Return [x, y] of the center of cell containing provided text 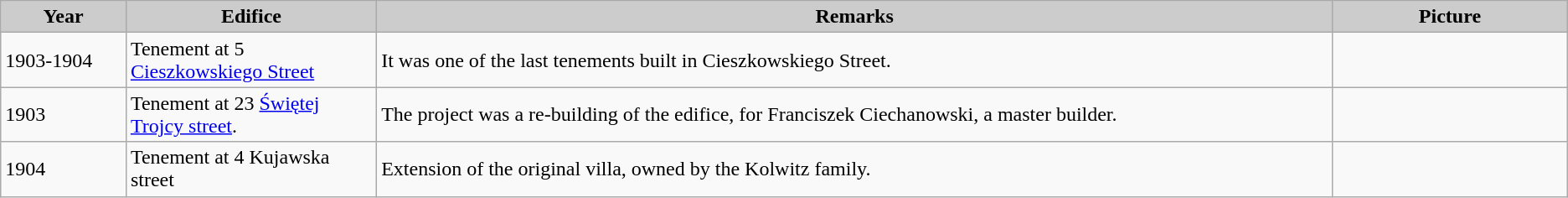
Remarks [854, 17]
1904 [64, 169]
Edifice [251, 17]
1903-1904 [64, 60]
Tenement at 23 Świętej Trojcy street. [251, 114]
Tenement at 4 Kujawska street [251, 169]
Extension of the original villa, owned by the Kolwitz family. [854, 169]
The project was a re-building of the edifice, for Franciszek Ciechanowski, a master builder. [854, 114]
Tenement at 5 Cieszkowskiego Street [251, 60]
It was one of the last tenements built in Cieszkowskiego Street. [854, 60]
Picture [1451, 17]
1903 [64, 114]
Year [64, 17]
